Locate the cell with the specified text and output its [X, Y] center coordinate. 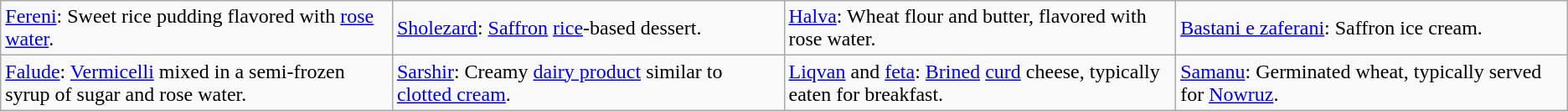
Bastani e zaferani: Saffron ice cream. [1372, 29]
Samanu: Germinated wheat, typically served for Nowruz. [1372, 82]
Sarshir: Creamy dairy product similar to clotted cream. [588, 82]
Sholezard: Saffron rice-based dessert. [588, 29]
Falude: Vermicelli mixed in a semi-frozen syrup of sugar and rose water. [197, 82]
Halva: Wheat flour and butter, flavored with rose water. [980, 29]
Fereni: Sweet rice pudding flavored with rose water. [197, 29]
Liqvan and feta: Brined curd cheese, typically eaten for breakfast. [980, 82]
